Extract the (x, y) coordinate from the center of the cell holding the provided text.  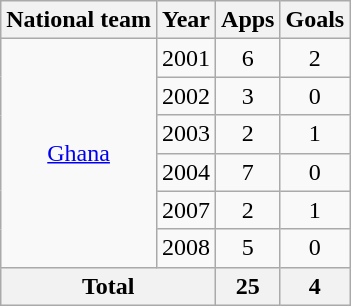
2002 (186, 96)
Ghana (79, 153)
Total (108, 286)
3 (248, 96)
Goals (315, 20)
5 (248, 248)
2004 (186, 172)
6 (248, 58)
7 (248, 172)
25 (248, 286)
2007 (186, 210)
Year (186, 20)
2003 (186, 134)
National team (79, 20)
2008 (186, 248)
Apps (248, 20)
4 (315, 286)
2001 (186, 58)
